Return (x, y) of the center of cell containing provided text 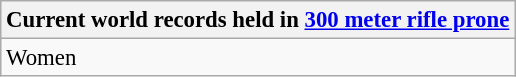
Current world records held in 300 meter rifle prone (258, 20)
Women (258, 58)
